Detect which cell encompasses the target text, then output its [x, y] center coordinate. 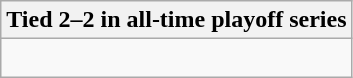
Tied 2–2 in all-time playoff series [176, 20]
